Pinpoint the cell where the given text exists, returning its (x, y) midpoint coordinate. 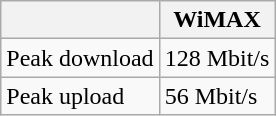
WiMAX (217, 20)
Peak upload (80, 96)
Peak download (80, 58)
128 Mbit/s (217, 58)
56 Mbit/s (217, 96)
